Identify which cell holds the provided text, then report its (x, y) central coordinate. 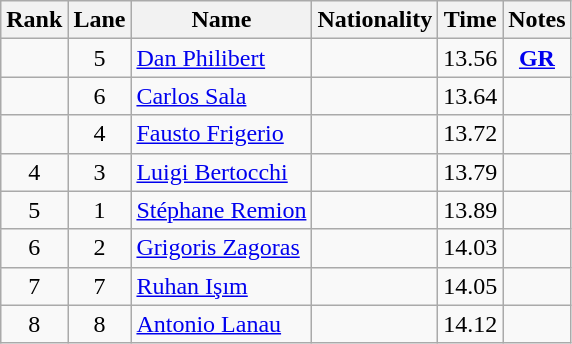
Lane (100, 20)
2 (100, 248)
3 (100, 172)
13.89 (470, 210)
Dan Philibert (222, 58)
Notes (537, 20)
Antonio Lanau (222, 324)
13.56 (470, 58)
Stéphane Remion (222, 210)
GR (537, 58)
Luigi Bertocchi (222, 172)
Fausto Frigerio (222, 134)
13.64 (470, 96)
14.03 (470, 248)
Rank (34, 20)
14.05 (470, 286)
13.79 (470, 172)
1 (100, 210)
Grigoris Zagoras (222, 248)
13.72 (470, 134)
Time (470, 20)
Carlos Sala (222, 96)
14.12 (470, 324)
Name (222, 20)
Ruhan Işım (222, 286)
Nationality (375, 20)
